From the cell containing the given text, extract its center point as (X, Y) coordinate. 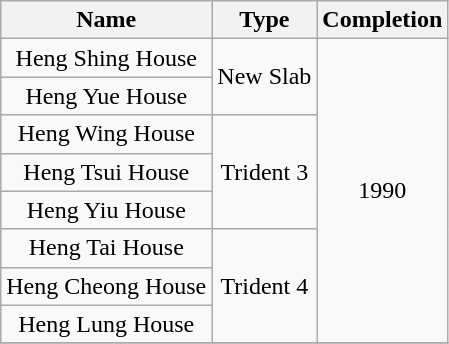
Heng Yue House (106, 96)
Heng Tai House (106, 248)
Trident 3 (264, 172)
Heng Shing House (106, 58)
Heng Tsui House (106, 172)
1990 (382, 191)
New Slab (264, 77)
Heng Yiu House (106, 210)
Heng Cheong House (106, 286)
Heng Lung House (106, 324)
Name (106, 20)
Trident 4 (264, 286)
Completion (382, 20)
Type (264, 20)
Heng Wing House (106, 134)
